From the cell containing the given text, extract its center point as (x, y) coordinate. 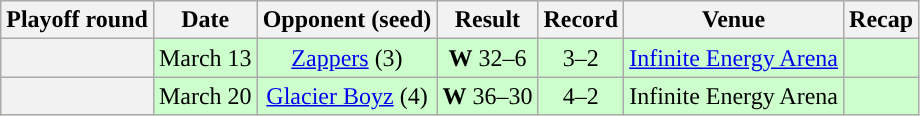
Opponent (seed) (347, 20)
Playoff round (78, 20)
March 13 (205, 58)
Glacier Boyz (4) (347, 96)
W 36–30 (488, 96)
Date (205, 20)
Recap (882, 20)
4–2 (581, 96)
Result (488, 20)
Record (581, 20)
Zappers (3) (347, 58)
3–2 (581, 58)
Venue (734, 20)
W 32–6 (488, 58)
March 20 (205, 96)
